Detect which cell encompasses the target text, then output its (x, y) center coordinate. 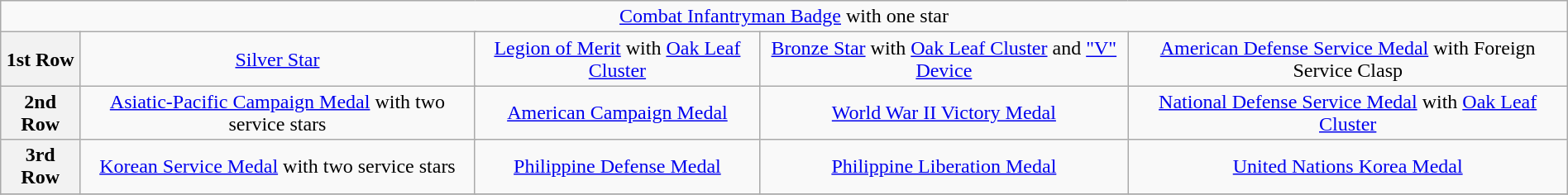
3rd Row (41, 167)
National Defense Service Medal with Oak Leaf Cluster (1348, 112)
Combat Infantryman Badge with one star (784, 17)
2nd Row (41, 112)
Korean Service Medal with two service stars (278, 167)
Silver Star (278, 59)
World War II Victory Medal (944, 112)
Bronze Star with Oak Leaf Cluster and "V" Device (944, 59)
United Nations Korea Medal (1348, 167)
Legion of Merit with Oak Leaf Cluster (617, 59)
Asiatic-Pacific Campaign Medal with two service stars (278, 112)
Philippine Defense Medal (617, 167)
Philippine Liberation Medal (944, 167)
American Campaign Medal (617, 112)
American Defense Service Medal with Foreign Service Clasp (1348, 59)
1st Row (41, 59)
